For the text-containing cell, return its midpoint in [x, y] coordinate format. 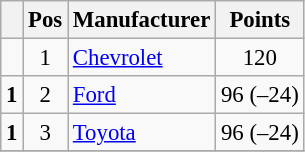
2 [46, 95]
Points [260, 20]
120 [260, 58]
Chevrolet [142, 58]
Manufacturer [142, 20]
Pos [46, 20]
3 [46, 133]
Ford [142, 95]
Toyota [142, 133]
